Determine the [x, y] coordinate at the center of the cell enclosing the given text.  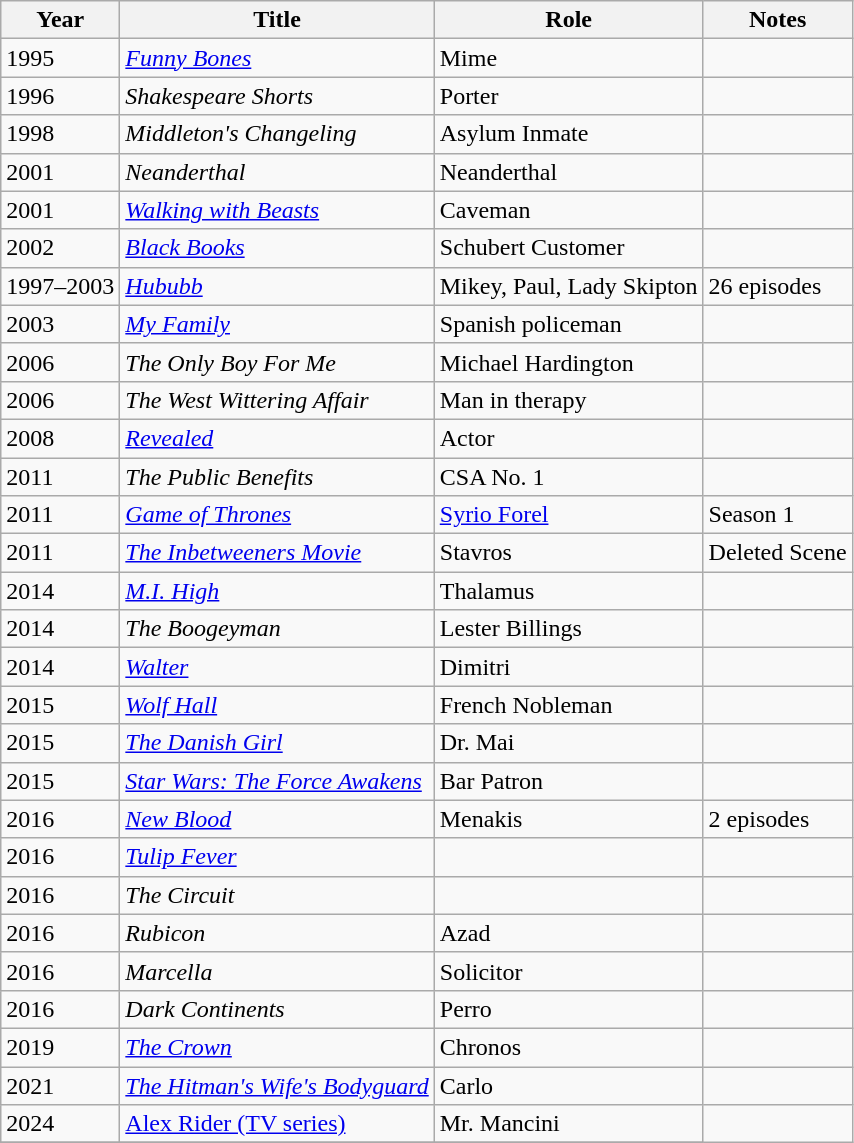
2008 [60, 438]
The West Wittering Affair [277, 400]
Actor [568, 438]
1997–2003 [60, 286]
Porter [568, 96]
2019 [60, 1047]
CSA No. 1 [568, 477]
2003 [60, 324]
Asylum Inmate [568, 134]
Alex Rider (TV series) [277, 1124]
1995 [60, 58]
2024 [60, 1124]
Shakespeare Shorts [277, 96]
Rubicon [277, 933]
1998 [60, 134]
Mime [568, 58]
Dark Continents [277, 1009]
Mikey, Paul, Lady Skipton [568, 286]
Game of Thrones [277, 515]
Funny Bones [277, 58]
Azad [568, 933]
Man in therapy [568, 400]
Black Books [277, 248]
Dimitri [568, 667]
Bar Patron [568, 781]
Syrio Forel [568, 515]
2 episodes [778, 819]
Mr. Mancini [568, 1124]
Caveman [568, 210]
The Circuit [277, 895]
New Blood [277, 819]
The Public Benefits [277, 477]
Stavros [568, 553]
Michael Hardington [568, 362]
Revealed [277, 438]
The Boogeyman [277, 629]
Schubert Customer [568, 248]
Star Wars: The Force Awakens [277, 781]
My Family [277, 324]
Thalamus [568, 591]
Title [277, 20]
1996 [60, 96]
Dr. Mai [568, 743]
Walking with Beasts [277, 210]
The Only Boy For Me [277, 362]
Marcella [277, 971]
Deleted Scene [778, 553]
Chronos [568, 1047]
Carlo [568, 1085]
Season 1 [778, 515]
M.I. High [277, 591]
The Hitman's Wife's Bodyguard [277, 1085]
Role [568, 20]
Middleton's Changeling [277, 134]
Tulip Fever [277, 857]
Wolf Hall [277, 705]
2002 [60, 248]
Walter [277, 667]
2021 [60, 1085]
Perro [568, 1009]
The Danish Girl [277, 743]
Lester Billings [568, 629]
The Crown [277, 1047]
Menakis [568, 819]
Solicitor [568, 971]
Spanish policeman [568, 324]
The Inbetweeners Movie [277, 553]
Notes [778, 20]
26 episodes [778, 286]
French Nobleman [568, 705]
Hububb [277, 286]
Year [60, 20]
